Extract the (x, y) coordinate from the center of the cell holding the provided text.  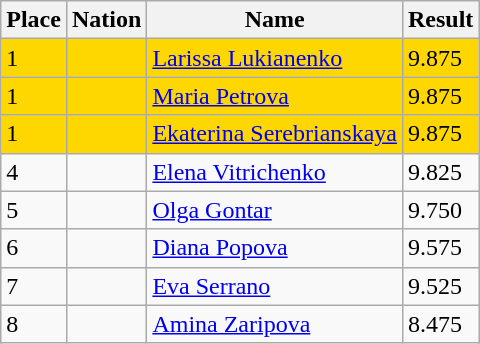
9.575 (440, 248)
Place (34, 20)
Diana Popova (275, 248)
Elena Vitrichenko (275, 172)
9.525 (440, 286)
Olga Gontar (275, 210)
Result (440, 20)
Eva Serrano (275, 286)
Nation (106, 20)
5 (34, 210)
Larissa Lukianenko (275, 58)
9.825 (440, 172)
7 (34, 286)
Amina Zaripova (275, 324)
Ekaterina Serebrianskaya (275, 134)
6 (34, 248)
Maria Petrova (275, 96)
8 (34, 324)
Name (275, 20)
4 (34, 172)
9.750 (440, 210)
8.475 (440, 324)
